Extract the (X, Y) coordinate from the center of the cell holding the provided text.  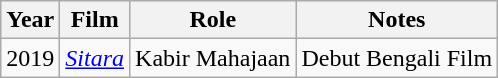
Film (95, 20)
Year (30, 20)
Debut Bengali Film (397, 58)
Sitara (95, 58)
Notes (397, 20)
Kabir Mahajaan (213, 58)
Role (213, 20)
2019 (30, 58)
